Locate the cell with the specified text and output its (X, Y) center coordinate. 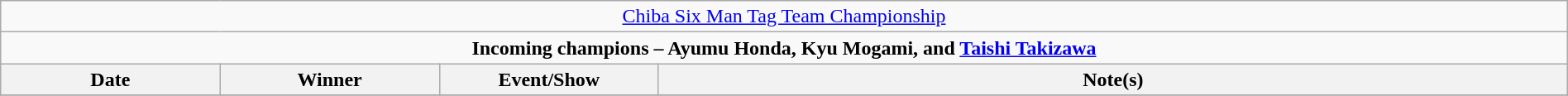
Winner (329, 79)
Chiba Six Man Tag Team Championship (784, 17)
Incoming champions – Ayumu Honda, Kyu Mogami, and Taishi Takizawa (784, 48)
Event/Show (549, 79)
Date (111, 79)
Note(s) (1113, 79)
